Provide the (x, y) coordinate of the cell's center where the given text is located.  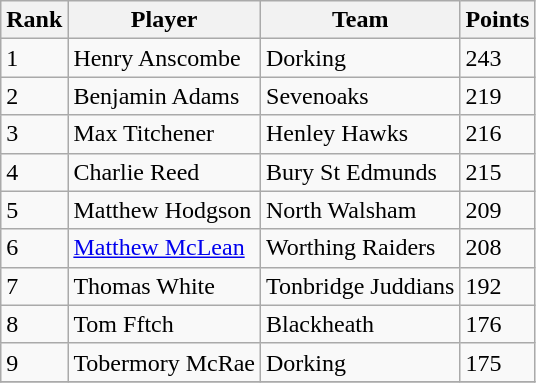
Bury St Edmunds (360, 172)
192 (498, 286)
6 (34, 248)
Charlie Reed (164, 172)
Max Titchener (164, 134)
243 (498, 58)
Worthing Raiders (360, 248)
Henry Anscombe (164, 58)
Benjamin Adams (164, 96)
7 (34, 286)
Henley Hawks (360, 134)
5 (34, 210)
Tobermory McRae (164, 362)
208 (498, 248)
216 (498, 134)
1 (34, 58)
Thomas White (164, 286)
Blackheath (360, 324)
209 (498, 210)
215 (498, 172)
3 (34, 134)
North Walsham (360, 210)
2 (34, 96)
Matthew McLean (164, 248)
Player (164, 20)
4 (34, 172)
Sevenoaks (360, 96)
Rank (34, 20)
Tonbridge Juddians (360, 286)
175 (498, 362)
9 (34, 362)
176 (498, 324)
Matthew Hodgson (164, 210)
219 (498, 96)
8 (34, 324)
Team (360, 20)
Tom Fftch (164, 324)
Points (498, 20)
